Search for the cell housing the specified text and yield its [X, Y] center coordinate. 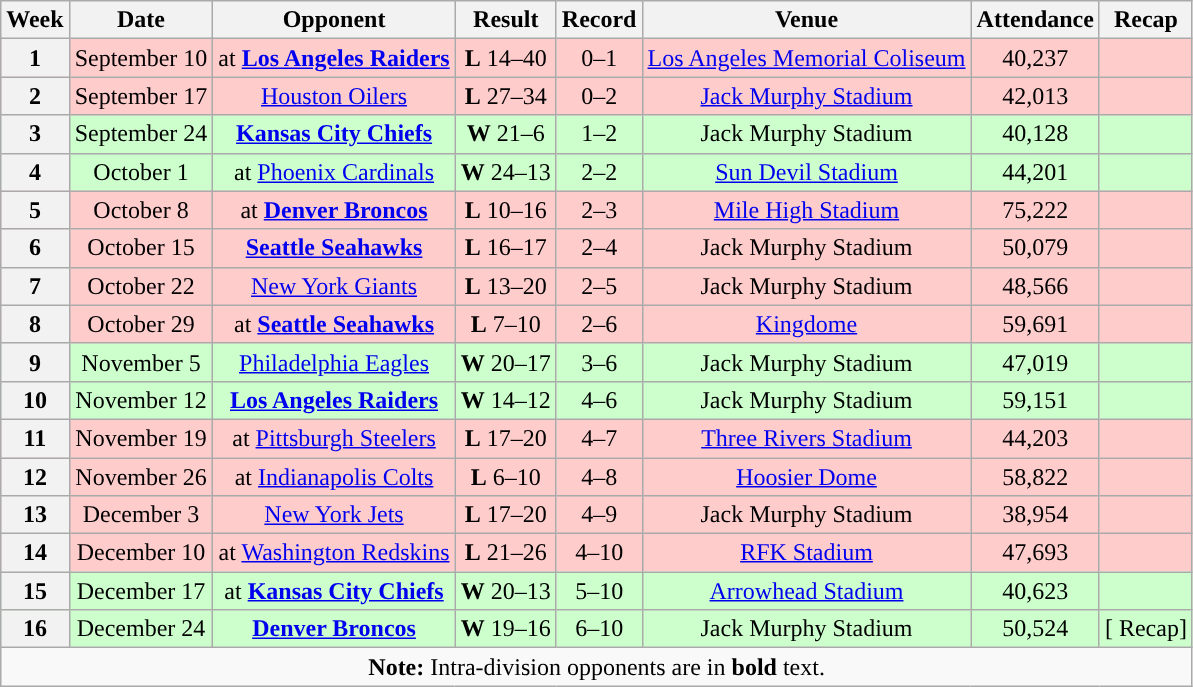
4–6 [599, 400]
Los Angeles Memorial Coliseum [806, 58]
W 14–12 [506, 400]
Three Rivers Stadium [806, 438]
November 26 [141, 477]
Denver Broncos [334, 629]
September 17 [141, 96]
W 24–13 [506, 172]
Note: Intra-division opponents are in bold text. [597, 667]
November 12 [141, 400]
Los Angeles Raiders [334, 400]
59,691 [1035, 324]
4–8 [599, 477]
Seattle Seahawks [334, 248]
L 6–10 [506, 477]
1 [35, 58]
[ Recap] [1146, 629]
Record [599, 20]
RFK Stadium [806, 553]
40,128 [1035, 134]
at Washington Redskins [334, 553]
12 [35, 477]
44,203 [1035, 438]
New York Jets [334, 515]
L 16–17 [506, 248]
59,151 [1035, 400]
16 [35, 629]
40,237 [1035, 58]
4–7 [599, 438]
Kingdome [806, 324]
50,079 [1035, 248]
4 [35, 172]
0–1 [599, 58]
Mile High Stadium [806, 210]
September 10 [141, 58]
10 [35, 400]
58,822 [1035, 477]
Kansas City Chiefs [334, 134]
6 [35, 248]
75,222 [1035, 210]
5–10 [599, 591]
at Los Angeles Raiders [334, 58]
September 24 [141, 134]
L 13–20 [506, 286]
15 [35, 591]
W 21–6 [506, 134]
2–3 [599, 210]
L 7–10 [506, 324]
47,019 [1035, 362]
Philadelphia Eagles [334, 362]
5 [35, 210]
October 15 [141, 248]
December 24 [141, 629]
Arrowhead Stadium [806, 591]
November 5 [141, 362]
2–5 [599, 286]
9 [35, 362]
W 19–16 [506, 629]
11 [35, 438]
2–6 [599, 324]
Opponent [334, 20]
42,013 [1035, 96]
6–10 [599, 629]
3–6 [599, 362]
October 8 [141, 210]
7 [35, 286]
2 [35, 96]
L 21–26 [506, 553]
Week [35, 20]
Sun Devil Stadium [806, 172]
L 14–40 [506, 58]
at Kansas City Chiefs [334, 591]
October 1 [141, 172]
November 19 [141, 438]
50,524 [1035, 629]
13 [35, 515]
Attendance [1035, 20]
W 20–17 [506, 362]
Date [141, 20]
Hoosier Dome [806, 477]
0–2 [599, 96]
Recap [1146, 20]
at Pittsburgh Steelers [334, 438]
3 [35, 134]
48,566 [1035, 286]
Venue [806, 20]
Houston Oilers [334, 96]
L 27–34 [506, 96]
L 10–16 [506, 210]
October 29 [141, 324]
at Seattle Seahawks [334, 324]
2–2 [599, 172]
47,693 [1035, 553]
2–4 [599, 248]
40,623 [1035, 591]
38,954 [1035, 515]
44,201 [1035, 172]
4–10 [599, 553]
October 22 [141, 286]
8 [35, 324]
December 3 [141, 515]
at Indianapolis Colts [334, 477]
December 17 [141, 591]
Result [506, 20]
at Phoenix Cardinals [334, 172]
W 20–13 [506, 591]
December 10 [141, 553]
14 [35, 553]
at Denver Broncos [334, 210]
1–2 [599, 134]
4–9 [599, 515]
New York Giants [334, 286]
